Pinpoint the cell where the given text exists, returning its (X, Y) midpoint coordinate. 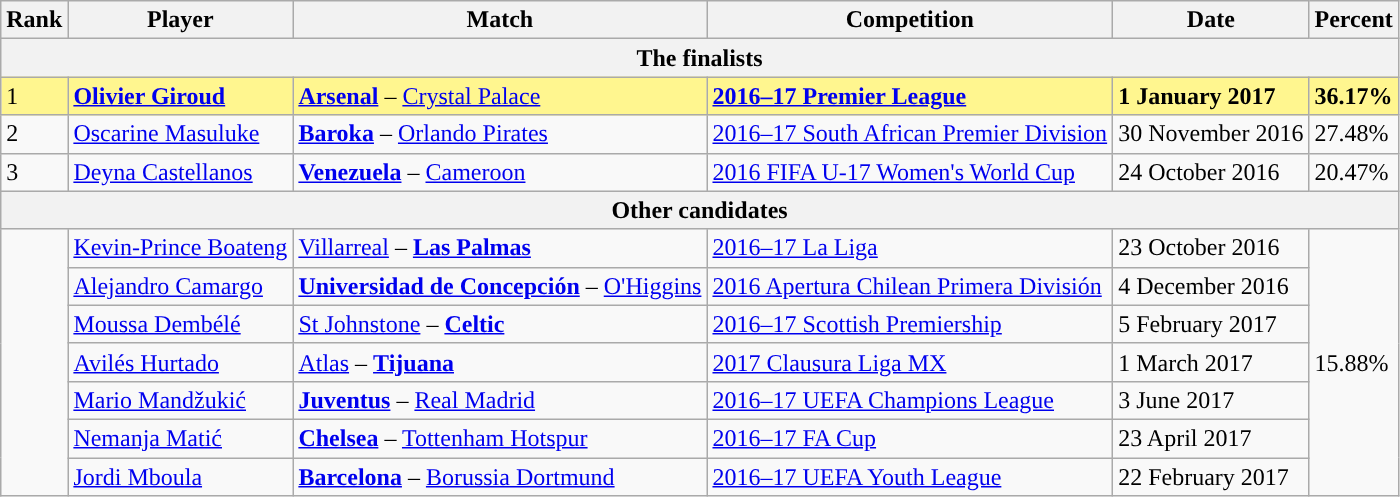
Jordi Mboula (180, 477)
St Johnstone – Celtic (500, 324)
Match (500, 20)
36.17% (1354, 96)
Villarreal – Las Palmas (500, 248)
2016–17 South African Premier Division (910, 134)
Olivier Giroud (180, 96)
Competition (910, 20)
Date (1211, 20)
1 (34, 96)
Baroka – Orlando Pirates (500, 134)
2016–17 UEFA Youth League (910, 477)
Juventus – Real Madrid (500, 400)
Barcelona – Borussia Dortmund (500, 477)
Universidad de Concepción – O'Higgins (500, 286)
24 October 2016 (1211, 172)
Alejandro Camargo (180, 286)
2016–17 La Liga (910, 248)
2016 Apertura Chilean Primera División (910, 286)
Avilés Hurtado (180, 362)
Moussa Dembélé (180, 324)
15.88% (1354, 362)
Other candidates (700, 210)
23 April 2017 (1211, 438)
Percent (1354, 20)
4 December 2016 (1211, 286)
Nemanja Matić (180, 438)
Oscarine Masuluke (180, 134)
30 November 2016 (1211, 134)
5 February 2017 (1211, 324)
2016–17 Scottish Premiership (910, 324)
Mario Mandžukić (180, 400)
20.47% (1354, 172)
Player (180, 20)
Atlas – Tijuana (500, 362)
2016–17 Premier League (910, 96)
2016–17 UEFA Champions League (910, 400)
27.48% (1354, 134)
1 January 2017 (1211, 96)
23 October 2016 (1211, 248)
Venezuela – Cameroon (500, 172)
Deyna Castellanos (180, 172)
The finalists (700, 58)
Kevin-Prince Boateng (180, 248)
2017 Clausura Liga MX (910, 362)
2016–17 FA Cup (910, 438)
3 (34, 172)
2 (34, 134)
1 March 2017 (1211, 362)
Arsenal – Crystal Palace (500, 96)
Chelsea – Tottenham Hotspur (500, 438)
22 February 2017 (1211, 477)
3 June 2017 (1211, 400)
Rank (34, 20)
2016 FIFA U-17 Women's World Cup (910, 172)
